Capture the cell that displays the provided text and extract its [x, y] central coordinate. 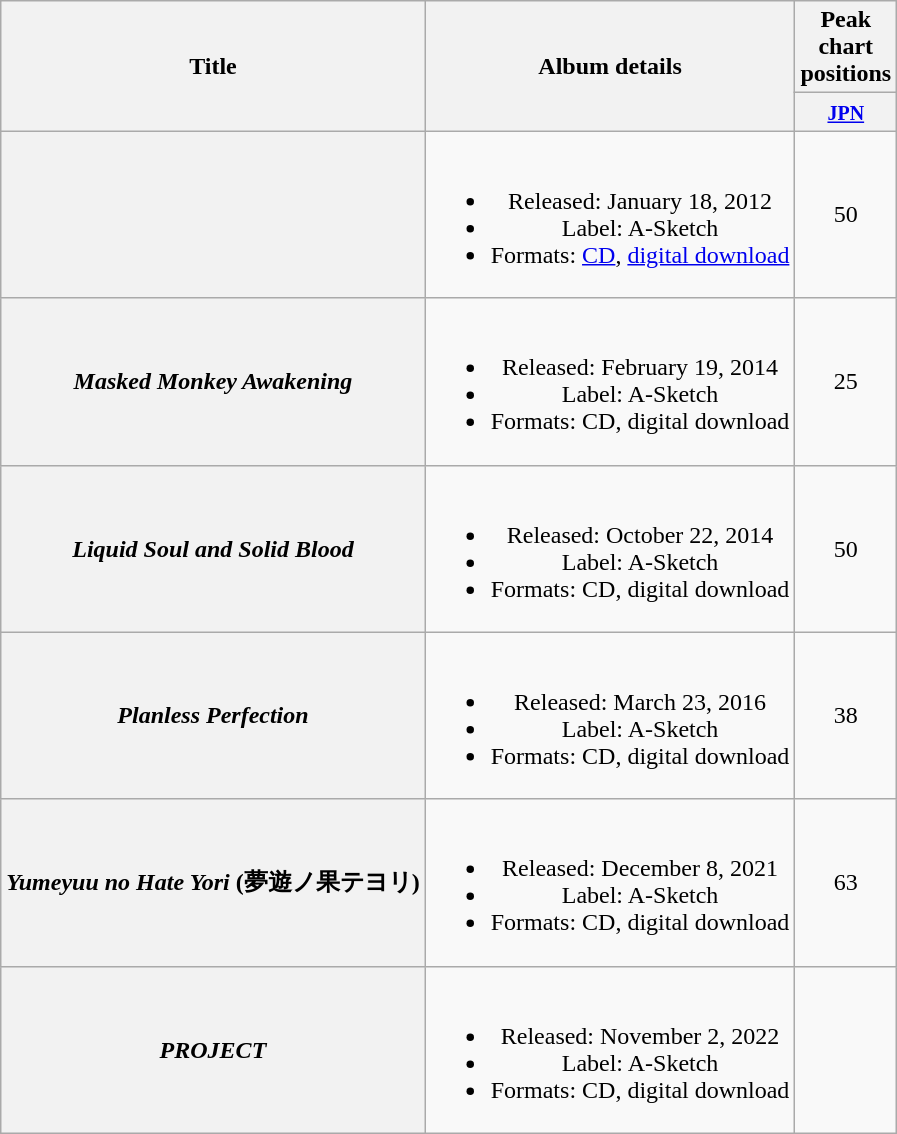
Liquid Soul and Solid Blood [213, 548]
PROJECT [213, 1050]
Peak chart positions [846, 47]
JPN [846, 112]
Released: January 18, 2012Label: A-SketchFormats: CD, digital download [610, 214]
38 [846, 716]
Released: November 2, 2022Label: A-SketchFormats: CD, digital download [610, 1050]
Masked Monkey Awakening [213, 382]
Released: October 22, 2014Label: A-SketchFormats: CD, digital download [610, 548]
Title [213, 66]
63 [846, 882]
25 [846, 382]
Released: March 23, 2016Label: A-SketchFormats: CD, digital download [610, 716]
Album details [610, 66]
Planless Perfection [213, 716]
Yumeyuu no Hate Yori (夢遊ノ果テヨリ) [213, 882]
Released: February 19, 2014Label: A-SketchFormats: CD, digital download [610, 382]
Released: December 8, 2021Label: A-SketchFormats: CD, digital download [610, 882]
